For the text-containing cell, return its midpoint in (X, Y) coordinate format. 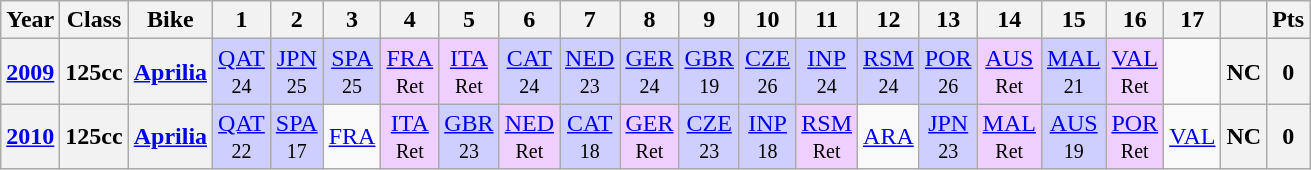
FRARet (410, 72)
12 (889, 20)
MAL21 (1073, 72)
2 (296, 20)
PORRet (1135, 136)
SPA25 (352, 72)
Year (30, 20)
7 (590, 20)
11 (827, 20)
QAT24 (242, 72)
GBR19 (709, 72)
Pts (1288, 20)
CAT18 (590, 136)
GBR23 (469, 136)
RSM24 (889, 72)
VALRet (1135, 72)
5 (469, 20)
1 (242, 20)
Class (94, 20)
16 (1135, 20)
4 (410, 20)
CZE23 (709, 136)
10 (767, 20)
CZE26 (767, 72)
SPA17 (296, 136)
15 (1073, 20)
JPN25 (296, 72)
17 (1192, 20)
13 (948, 20)
6 (529, 20)
GER24 (650, 72)
3 (352, 20)
VAL (1192, 136)
NED23 (590, 72)
ARA (889, 136)
JPN23 (948, 136)
QAT22 (242, 136)
MALRet (1009, 136)
8 (650, 20)
INP18 (767, 136)
AUS19 (1073, 136)
Bike (170, 20)
POR26 (948, 72)
AUSRet (1009, 72)
9 (709, 20)
RSMRet (827, 136)
INP24 (827, 72)
2010 (30, 136)
NEDRet (529, 136)
CAT24 (529, 72)
2009 (30, 72)
FRA (352, 136)
GERRet (650, 136)
14 (1009, 20)
